From the cell containing the given text, extract its center point as (x, y) coordinate. 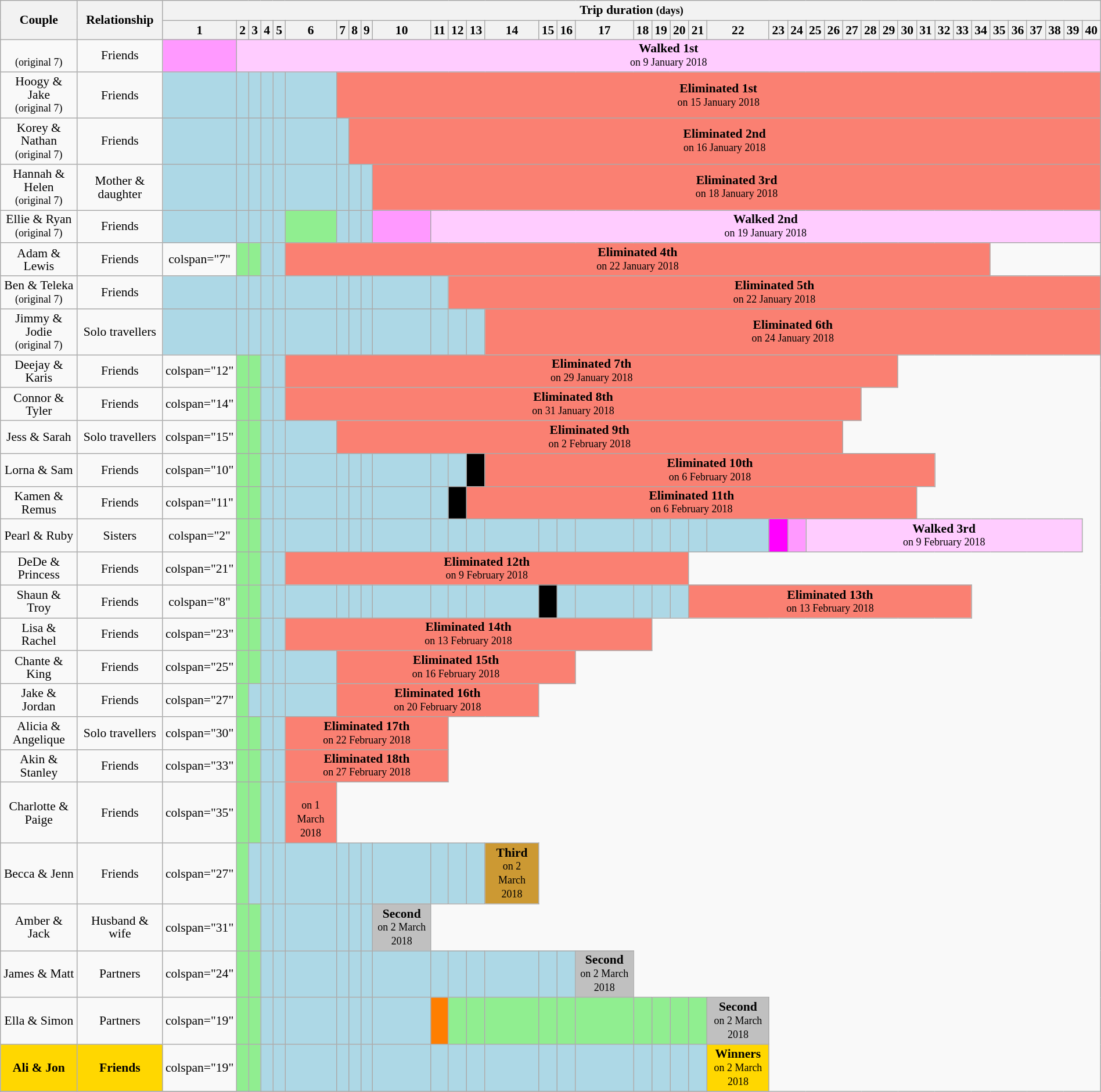
Husband & wife (120, 927)
on 1 March 2018 (311, 813)
7 (343, 30)
Eliminated 11thon 6 February 2018 (692, 503)
colspan="21" (200, 569)
colspan="31" (200, 927)
Eliminated 15thon 16 February 2018 (456, 668)
Charlotte & Paige (39, 813)
23 (778, 30)
Jake & Jordan (39, 701)
34 (981, 30)
Deejay & Karis (39, 372)
Relationship (120, 20)
27 (852, 30)
Walked 1ston 9 January 2018 (668, 56)
24 (797, 30)
colspan="2" (200, 536)
Chante & King (39, 668)
10 (402, 30)
Walked 2ndon 19 January 2018 (765, 227)
Eliminated 6thon 24 January 2018 (793, 332)
Hoogy & Jake(original 7) (39, 95)
colspan="24" (200, 975)
17 (604, 30)
20 (679, 30)
Walked 3rdon 9 February 2018 (944, 536)
Ali & Jon (39, 1068)
Winnerson 2 March 2018 (737, 1068)
(original 7) (39, 56)
Eliminated 4thon 22 January 2018 (638, 260)
Connor & Tyler (39, 404)
Couple (39, 20)
Eliminated 18thon 27 February 2018 (367, 766)
colspan="7" (200, 260)
Trip duration (days) (632, 10)
14 (512, 30)
Eliminated 9thon 2 February 2018 (589, 437)
11 (439, 30)
Eliminated 5thon 22 January 2018 (775, 293)
colspan="14" (200, 404)
Jimmy & Jodie(original 7) (39, 332)
Eliminated 12thon 9 February 2018 (487, 569)
Thirdon 2 March 2018 (512, 874)
Jess & Sarah (39, 437)
colspan="11" (200, 503)
15 (548, 30)
4 (267, 30)
Eliminated 1ston 15 January 2018 (718, 95)
Eliminated 17thon 22 February 2018 (367, 733)
Alicia & Angelique (39, 733)
Korey & Nathan(original 7) (39, 142)
Mother & daughter (120, 187)
Adam & Lewis (39, 260)
6 (311, 30)
Eliminated 3rdon 18 January 2018 (736, 187)
colspan="35" (200, 813)
9 (367, 30)
36 (1018, 30)
Sisters (120, 536)
8 (354, 30)
Ben & Teleka(original 7) (39, 293)
13 (476, 30)
37 (1036, 30)
Ella & Simon (39, 1021)
Akin & Stanley (39, 766)
5 (279, 30)
Becca & Jenn (39, 874)
Eliminated 14thon 13 February 2018 (468, 634)
31 (926, 30)
colspan="12" (200, 372)
26 (834, 30)
18 (643, 30)
Eliminated 16thon 20 February 2018 (438, 701)
Lorna & Sam (39, 470)
Eliminated 10thon 6 February 2018 (710, 470)
25 (815, 30)
Eliminated 13thon 13 February 2018 (830, 602)
Eliminated 2ndon 16 January 2018 (725, 142)
colspan="8" (200, 602)
38 (1055, 30)
DeDe & Princess (39, 569)
Hannah & Helen(original 7) (39, 187)
2 (243, 30)
Eliminated 7thon 29 January 2018 (591, 372)
colspan="33" (200, 766)
colspan="10" (200, 470)
1 (200, 30)
12 (458, 30)
32 (944, 30)
33 (963, 30)
James & Matt (39, 975)
colspan="30" (200, 733)
19 (661, 30)
colspan="15" (200, 437)
39 (1073, 30)
Lisa & Rachel (39, 634)
28 (870, 30)
40 (1091, 30)
colspan="23" (200, 634)
Eliminated 8thon 31 January 2018 (573, 404)
35 (999, 30)
Ellie & Ryan(original 7) (39, 227)
30 (907, 30)
16 (566, 30)
21 (698, 30)
3 (254, 30)
Amber & Jack (39, 927)
29 (889, 30)
colspan="25" (200, 668)
Kamen & Remus (39, 503)
Pearl & Ruby (39, 536)
22 (737, 30)
Shaun & Troy (39, 602)
